Extract the [X, Y] coordinate from the center of the cell holding the provided text.  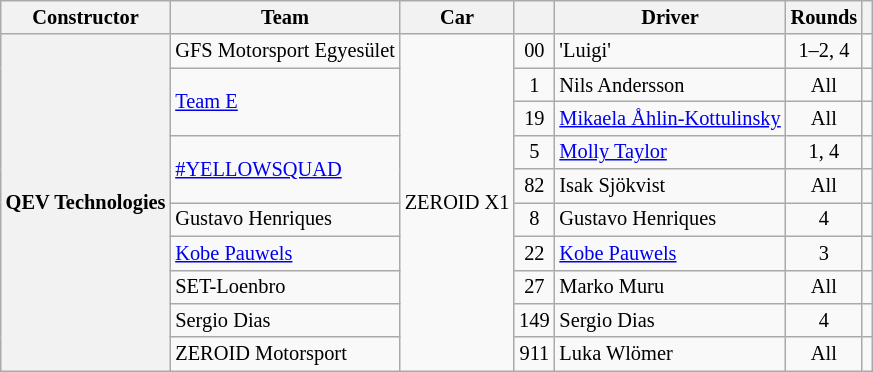
82 [534, 186]
Driver [670, 17]
Molly Taylor [670, 152]
00 [534, 51]
1, 4 [824, 152]
149 [534, 320]
Team E [284, 102]
Constructor [86, 17]
27 [534, 287]
3 [824, 253]
#YELLOWSQUAD [284, 168]
Marko Muru [670, 287]
GFS Motorsport Egyesület [284, 51]
Nils Andersson [670, 85]
QEV Technologies [86, 202]
19 [534, 118]
SET-Loenbro [284, 287]
Rounds [824, 17]
8 [534, 219]
1–2, 4 [824, 51]
Team [284, 17]
1 [534, 85]
911 [534, 354]
5 [534, 152]
Car [457, 17]
Isak Sjökvist [670, 186]
22 [534, 253]
Luka Wlömer [670, 354]
ZEROID X1 [457, 202]
'Luigi' [670, 51]
Mikaela Åhlin-Kottulinsky [670, 118]
ZEROID Motorsport [284, 354]
